Pinpoint the cell where the given text exists, returning its (x, y) midpoint coordinate. 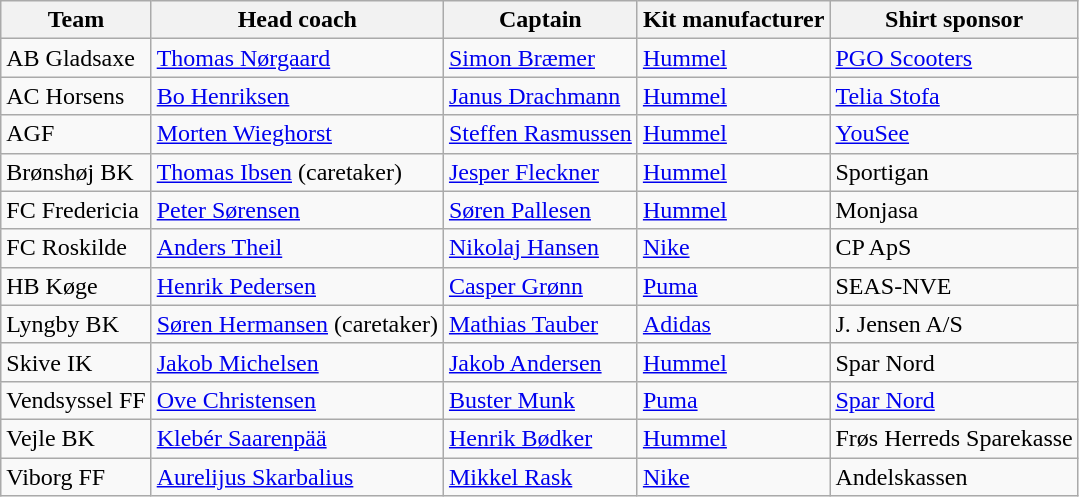
Captain (540, 20)
Søren Pallesen (540, 210)
Simon Bræmer (540, 58)
Vejle BK (76, 438)
Jakob Andersen (540, 362)
FC Roskilde (76, 248)
Henrik Pedersen (297, 286)
Andelskassen (954, 477)
AB Gladsaxe (76, 58)
Aurelijus Skarbalius (297, 477)
Casper Grønn (540, 286)
CP ApS (954, 248)
SEAS-NVE (954, 286)
Skive IK (76, 362)
Jesper Fleckner (540, 172)
Adidas (734, 324)
Vendsyssel FF (76, 400)
Henrik Bødker (540, 438)
Sportigan (954, 172)
Thomas Ibsen (caretaker) (297, 172)
YouSee (954, 134)
Nikolaj Hansen (540, 248)
Head coach (297, 20)
Peter Sørensen (297, 210)
Lyngby BK (76, 324)
Klebér Saarenpää (297, 438)
PGO Scooters (954, 58)
AGF (76, 134)
AC Horsens (76, 96)
Janus Drachmann (540, 96)
Team (76, 20)
Søren Hermansen (caretaker) (297, 324)
Steffen Rasmussen (540, 134)
Jakob Michelsen (297, 362)
Telia Stofa (954, 96)
J. Jensen A/S (954, 324)
Shirt sponsor (954, 20)
Viborg FF (76, 477)
Bo Henriksen (297, 96)
Frøs Herreds Sparekasse (954, 438)
Ove Christensen (297, 400)
Monjasa (954, 210)
Buster Munk (540, 400)
Anders Theil (297, 248)
HB Køge (76, 286)
Morten Wieghorst (297, 134)
Mathias Tauber (540, 324)
Kit manufacturer (734, 20)
FC Fredericia (76, 210)
Thomas Nørgaard (297, 58)
Mikkel Rask (540, 477)
Brønshøj BK (76, 172)
